Provide the [X, Y] coordinate of the cell's center where the given text is located.  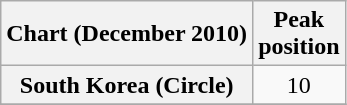
South Korea (Circle) [127, 85]
Chart (December 2010) [127, 34]
10 [299, 85]
Peakposition [299, 34]
